Find where the given text appears and provide that cell's center as (x, y) coordinate. 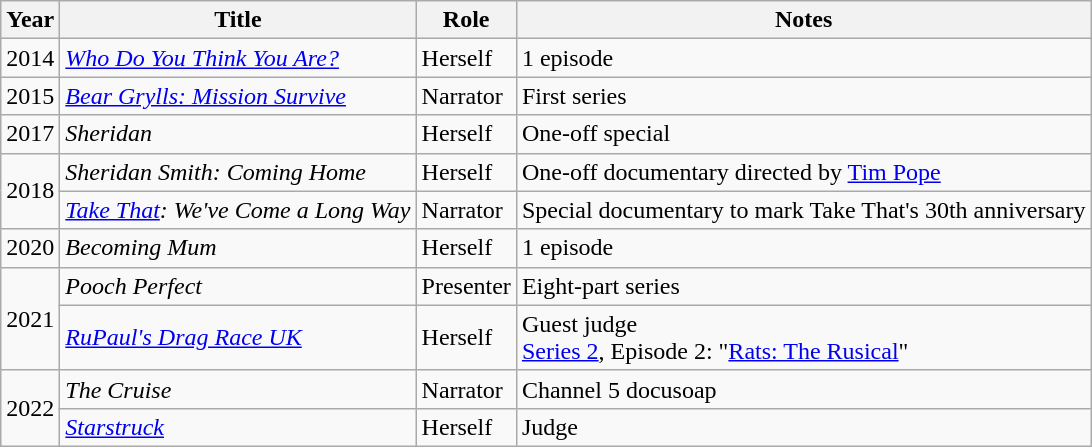
2014 (30, 58)
2018 (30, 191)
Judge (804, 427)
Sheridan Smith: Coming Home (238, 172)
Title (238, 20)
Sheridan (238, 134)
Becoming Mum (238, 248)
Who Do You Think You Are? (238, 58)
Notes (804, 20)
2021 (30, 318)
2015 (30, 96)
The Cruise (238, 389)
Year (30, 20)
Guest judgeSeries 2, Episode 2: "Rats: The Rusical" (804, 338)
Pooch Perfect (238, 286)
2022 (30, 408)
Presenter (466, 286)
Bear Grylls: Mission Survive (238, 96)
One-off documentary directed by Tim Pope (804, 172)
One-off special (804, 134)
Special documentary to mark Take That's 30th anniversary (804, 210)
Starstruck (238, 427)
First series (804, 96)
Role (466, 20)
2020 (30, 248)
Take That: We've Come a Long Way (238, 210)
RuPaul's Drag Race UK (238, 338)
Eight-part series (804, 286)
2017 (30, 134)
Channel 5 docusoap (804, 389)
